Find where the given text appears and provide that cell's center as (x, y) coordinate. 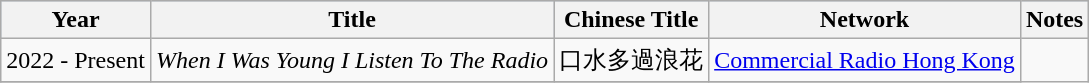
Commercial Radio Hong Kong (865, 60)
When I Was Young I Listen To The Radio (352, 60)
口水多過浪花 (632, 60)
Chinese Title (632, 20)
2022 - Present (76, 60)
Notes (1054, 20)
Year (76, 20)
Network (865, 20)
Title (352, 20)
